Find where the given text appears and provide that cell's center as (x, y) coordinate. 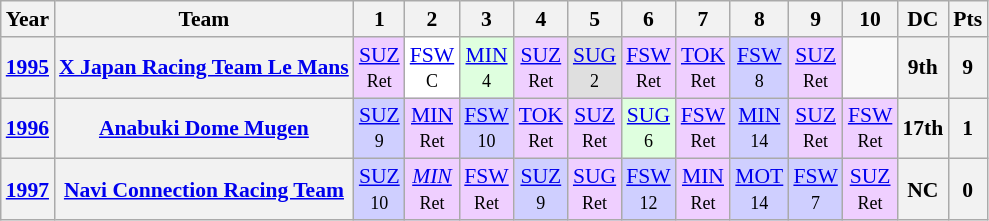
5 (594, 19)
FSW7 (816, 190)
NC (922, 190)
10 (870, 19)
FSW8 (759, 68)
MIN4 (486, 68)
FSWC (432, 68)
MIN14 (759, 128)
DC (922, 19)
Year (28, 19)
Anabuki Dome Mugen (204, 128)
Team (204, 19)
SUZ10 (380, 190)
SUG6 (648, 128)
17th (922, 128)
1997 (28, 190)
X Japan Racing Team Le Mans (204, 68)
Navi Connection Racing Team (204, 190)
2 (432, 19)
Pts (968, 19)
FSW12 (648, 190)
0 (968, 190)
1996 (28, 128)
4 (541, 19)
1995 (28, 68)
6 (648, 19)
8 (759, 19)
FSW10 (486, 128)
7 (704, 19)
9th (922, 68)
MOT14 (759, 190)
3 (486, 19)
SUG2 (594, 68)
SUGRet (594, 190)
